Pinpoint the cell where the given text exists, returning its (X, Y) midpoint coordinate. 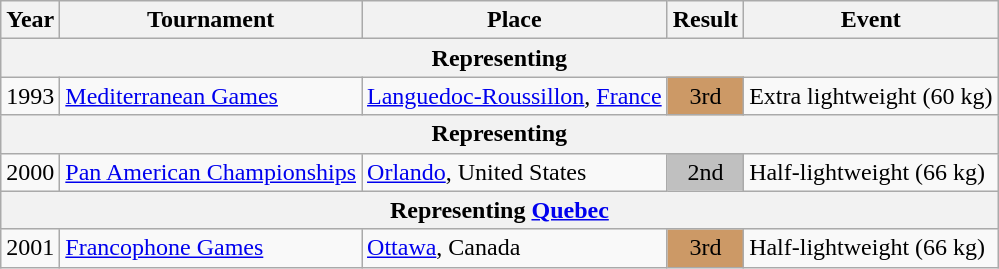
Orlando, United States (515, 172)
Ottawa, Canada (515, 248)
Languedoc-Roussillon, France (515, 96)
2nd (705, 172)
1993 (30, 96)
Pan American Championships (211, 172)
Place (515, 20)
Tournament (211, 20)
Representing Quebec (500, 210)
Extra lightweight (60 kg) (871, 96)
Mediterranean Games (211, 96)
Francophone Games (211, 248)
Result (705, 20)
Year (30, 20)
2001 (30, 248)
Event (871, 20)
2000 (30, 172)
